Search for the cell housing the specified text and yield its (X, Y) center coordinate. 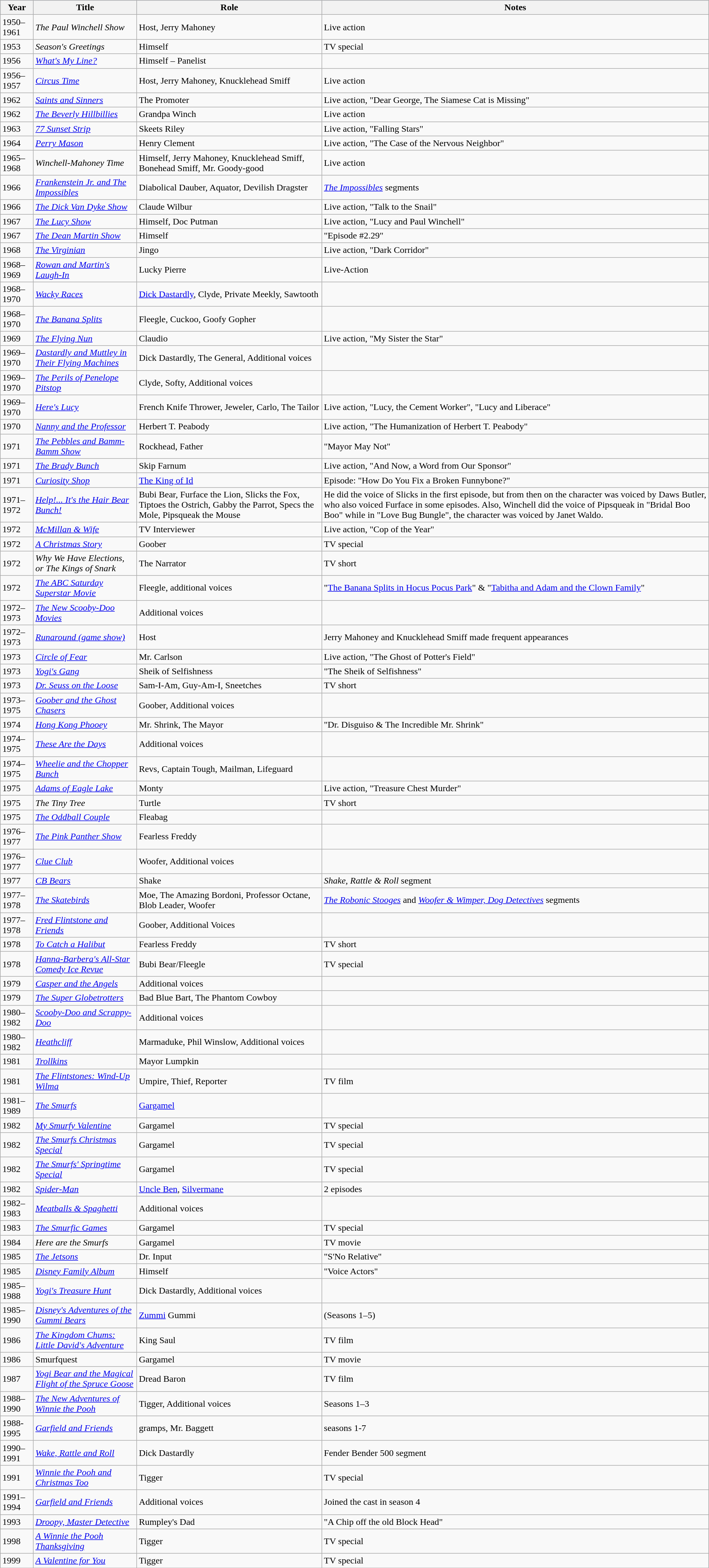
A Christmas Story (85, 544)
"Dr. Disguiso & The Incredible Mr. Shrink" (515, 725)
Revs, Captain Tough, Mailman, Lifeguard (230, 768)
1998 (17, 1542)
Role (230, 8)
The Narrator (230, 563)
1983 (17, 1228)
1974 (17, 725)
Dastardly and Muttley in Their Flying Machines (85, 358)
Fleegle, additional voices (230, 588)
The ABC Saturday Superstar Movie (85, 588)
Mr. Carlson (230, 657)
"The Banana Splits in Hocus Pocus Park" & "Tabitha and Adam and the Clown Family" (515, 588)
A Valentine for You (85, 1561)
Woofer, Additional voices (230, 861)
Monty (230, 788)
Claude Wilbur (230, 207)
Casper and the Angels (85, 984)
1968 (17, 250)
Dread Baron (230, 1379)
Here are the Smurfs (85, 1242)
The Lucy Show (85, 221)
Skip Farnum (230, 466)
The Flintstones: Wind-Up Wilma (85, 1081)
Claudio (230, 338)
The Smurfs (85, 1105)
The Smurfs' Springtime Special (85, 1169)
1965–1968 (17, 163)
Bubi Bear/Fleegle (230, 964)
Live action, "Dear George, The Siamese Cat is Missing" (515, 100)
1971–1972 (17, 505)
Host (230, 637)
77 Sunset Strip (85, 129)
Runaround (game show) (85, 637)
The New Scooby-Doo Movies (85, 613)
1956–1957 (17, 80)
Frankenstein Jr. and The Impossibles (85, 187)
"S'No Relative" (515, 1257)
Live action, "The Humanization of Herbert T. Peabody" (515, 427)
"Mayor May Not" (515, 446)
Disney Family Album (85, 1271)
Fleegle, Cuckoo, Goofy Gopher (230, 319)
Grandpa Winch (230, 114)
Himself – Panelist (230, 61)
King Saul (230, 1340)
Episode: "How Do You Fix a Broken Funnybone?" (515, 480)
Wacky Races (85, 295)
Live action, "The Case of the Nervous Neighbor" (515, 143)
The Robonic Stooges and Woofer & Wimper, Dog Detectives segments (515, 900)
The Tiny Tree (85, 803)
The Impossibles segments (515, 187)
The Virginian (85, 250)
These Are the Days (85, 744)
Live action, "Talk to the Snail" (515, 207)
(Seasons 1–5) (515, 1315)
Live action, "And Now, a Word from Our Sponsor" (515, 466)
The Skatebirds (85, 900)
Dr. Seuss on the Loose (85, 686)
Dr. Input (230, 1257)
Yogi Bear and the Magical Flight of the Spruce Goose (85, 1379)
Title (85, 8)
Live action, "The Ghost of Potter's Field" (515, 657)
The Super Globetrotters (85, 998)
Joined the cast in season 4 (515, 1502)
The Smurfic Games (85, 1228)
Dick Dastardly, Additional voices (230, 1291)
The Smurfs Christmas Special (85, 1145)
1985–1988 (17, 1291)
Disney's Adventures of the Gummi Bears (85, 1315)
Himself, Doc Putman (230, 221)
Winchell-Mahoney Time (85, 163)
Circle of Fear (85, 657)
The Paul Winchell Show (85, 27)
Here's Lucy (85, 407)
Seasons 1–3 (515, 1404)
TV Interviewer (230, 529)
"A Chip off the old Block Head" (515, 1521)
1981–1989 (17, 1105)
Smurfquest (85, 1359)
1964 (17, 143)
Mayor Lumpkin (230, 1061)
Year (17, 8)
Rumpley's Dad (230, 1521)
Scooby-Doo and Scrappy-Doo (85, 1018)
Sheik of Selfishness (230, 671)
1956 (17, 61)
The Dean Martin Show (85, 236)
The Jetsons (85, 1257)
Live action, "My Sister the Star" (515, 338)
1991–1994 (17, 1502)
1968–1969 (17, 270)
Goober, Additional voices (230, 705)
McMillan & Wife (85, 529)
Bad Blue Bart, The Phantom Cowboy (230, 998)
Clyde, Softy, Additional voices (230, 382)
Winnie the Pooh and Christmas Too (85, 1477)
Heathcliff (85, 1042)
Henry Clement (230, 143)
1985–1990 (17, 1315)
Sam-I-Am, Guy-Am-I, Sneetches (230, 686)
Goober, Additional Voices (230, 925)
Droopy, Master Detective (85, 1521)
Himself, Jerry Mahoney, Knucklehead Smiff, Bonehead Smiff, Mr. Goody-good (230, 163)
Spider-Man (85, 1189)
seasons 1-7 (515, 1428)
Uncle Ben, Silvermane (230, 1189)
Diabolical Dauber, Aquator, Devilish Dragster (230, 187)
1993 (17, 1521)
Help!... It's the Hair Bear Bunch! (85, 505)
Live action, "Falling Stars" (515, 129)
Host, Jerry Mahoney (230, 27)
The Brady Bunch (85, 466)
My Smurfy Valentine (85, 1125)
Live action, "Cop of the Year" (515, 529)
Adams of Eagle Lake (85, 788)
Goober (230, 544)
1988-1995 (17, 1428)
Tigger, Additional voices (230, 1404)
French Knife Thrower, Jeweler, Carlo, The Tailor (230, 407)
gramps, Mr. Baggett (230, 1428)
Marmaduke, Phil Winslow, Additional voices (230, 1042)
The Banana Splits (85, 319)
Trollkins (85, 1061)
Dick Dastardly, Clyde, Private Meekly, Sawtooth (230, 295)
Shake (230, 881)
1990–1991 (17, 1453)
Wheelie and the Chopper Bunch (85, 768)
1987 (17, 1379)
The Pink Panther Show (85, 837)
Live action, "Dark Corridor" (515, 250)
1963 (17, 129)
To Catch a Halibut (85, 945)
Jerry Mahoney and Knucklehead Smiff made frequent appearances (515, 637)
Fred Flintstone and Friends (85, 925)
Fleabag (230, 817)
Rowan and Martin's Laugh-In (85, 270)
Live action, "Lucy, the Cement Worker", "Lucy and Liberace" (515, 407)
Rockhead, Father (230, 446)
Zummi Gummi (230, 1315)
Live action, "Treasure Chest Murder" (515, 788)
Fender Bender 500 segment (515, 1453)
Notes (515, 8)
What's My Line? (85, 61)
Umpire, Thief, Reporter (230, 1081)
"Voice Actors" (515, 1271)
1982–1983 (17, 1208)
Moe, The Amazing Bordoni, Professor Octane, Blob Leader, Woofer (230, 900)
Circus Time (85, 80)
Lucky Pierre (230, 270)
The Oddball Couple (85, 817)
Wake, Rattle and Roll (85, 1453)
The Flying Nun (85, 338)
The New Adventures of Winnie the Pooh (85, 1404)
"Episode #2.29" (515, 236)
1999 (17, 1561)
1970 (17, 427)
Meatballs & Spaghetti (85, 1208)
Shake, Rattle & Roll segment (515, 881)
Live-Action (515, 270)
1950–1961 (17, 27)
Skeets Riley (230, 129)
Live action, "Lucy and Paul Winchell" (515, 221)
1969 (17, 338)
The Dick Van Dyke Show (85, 207)
Nanny and the Professor (85, 427)
Clue Club (85, 861)
2 episodes (515, 1189)
Perry Mason (85, 143)
Mr. Shrink, The Mayor (230, 725)
The Pebbles and Bamm-Bamm Show (85, 446)
The King of Id (230, 480)
Hong Kong Phooey (85, 725)
Curiosity Shop (85, 480)
Bubi Bear, Furface the Lion, Slicks the Fox, Tiptoes the Ostrich, Gabby the Parrot, Specs the Mole, Pipsqueak the Mouse (230, 505)
Herbert T. Peabody (230, 427)
"The Sheik of Selfishness" (515, 671)
1991 (17, 1477)
Turtle (230, 803)
The Beverly Hillbillies (85, 114)
The Perils of Penelope Pitstop (85, 382)
Saints and Sinners (85, 100)
The Promoter (230, 100)
A Winnie the Pooh Thanksgiving (85, 1542)
1977 (17, 881)
The Kingdom Chums: Little David's Adventure (85, 1340)
Dick Dastardly, The General, Additional voices (230, 358)
Dick Dastardly (230, 1453)
1973–1975 (17, 705)
Why We Have Elections, or The Kings of Snark (85, 563)
Host, Jerry Mahoney, Knucklehead Smiff (230, 80)
Yogi's Treasure Hunt (85, 1291)
Season's Greetings (85, 47)
CB Bears (85, 881)
Yogi's Gang (85, 671)
1984 (17, 1242)
Jingo (230, 250)
1988–1990 (17, 1404)
Goober and the Ghost Chasers (85, 705)
Hanna-Barbera's All-Star Comedy Ice Revue (85, 964)
1953 (17, 47)
